From the cell containing the given text, extract its center point as (x, y) coordinate. 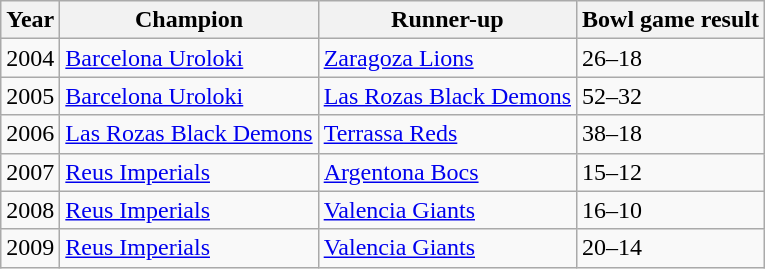
38–18 (671, 134)
Year (30, 20)
15–12 (671, 172)
2004 (30, 58)
26–18 (671, 58)
2008 (30, 210)
Bowl game result (671, 20)
2006 (30, 134)
Champion (189, 20)
Argentona Bocs (447, 172)
Terrassa Reds (447, 134)
20–14 (671, 248)
16–10 (671, 210)
2009 (30, 248)
2007 (30, 172)
Runner-up (447, 20)
52–32 (671, 96)
2005 (30, 96)
Zaragoza Lions (447, 58)
